For the text-containing cell, return its midpoint in (X, Y) coordinate format. 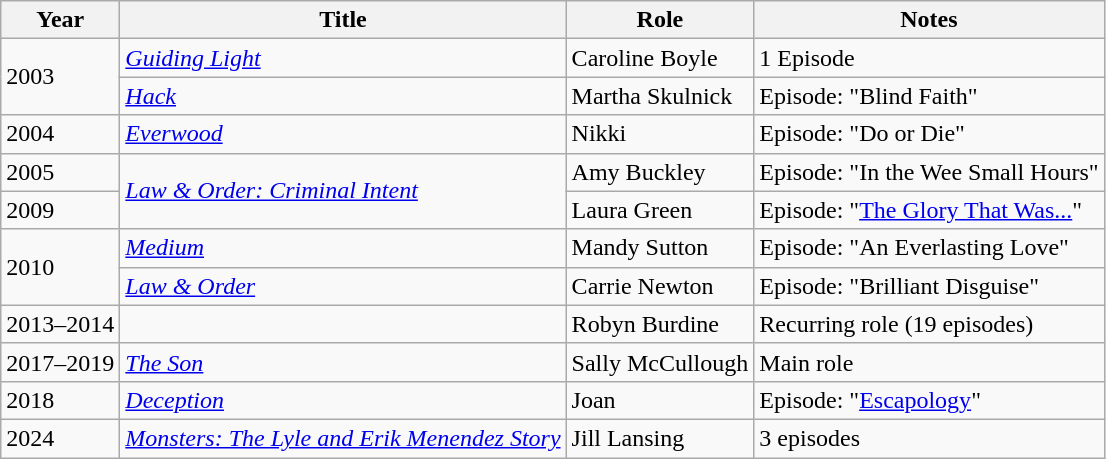
Laura Green (660, 210)
Everwood (343, 134)
Episode: "In the Wee Small Hours" (929, 172)
Year (60, 20)
2003 (60, 77)
Episode: "Blind Faith" (929, 96)
2017–2019 (60, 362)
Law & Order: Criminal Intent (343, 191)
Amy Buckley (660, 172)
3 episodes (929, 438)
Hack (343, 96)
Monsters: The Lyle and Erik Menendez Story (343, 438)
Joan (660, 400)
Episode: "Brilliant Disguise" (929, 286)
2018 (60, 400)
2005 (60, 172)
Episode: "The Glory That Was..." (929, 210)
Episode: "An Everlasting Love" (929, 248)
Main role (929, 362)
2010 (60, 267)
2024 (60, 438)
Sally McCullough (660, 362)
Notes (929, 20)
Robyn Burdine (660, 324)
Jill Lansing (660, 438)
Guiding Light (343, 58)
Episode: "Escapology" (929, 400)
Recurring role (19 episodes) (929, 324)
Martha Skulnick (660, 96)
Medium (343, 248)
Nikki (660, 134)
Role (660, 20)
2013–2014 (60, 324)
Mandy Sutton (660, 248)
Law & Order (343, 286)
The Son (343, 362)
Title (343, 20)
2009 (60, 210)
1 Episode (929, 58)
2004 (60, 134)
Episode: "Do or Die" (929, 134)
Caroline Boyle (660, 58)
Carrie Newton (660, 286)
Deception (343, 400)
